Return [X, Y] of the center of cell containing provided text 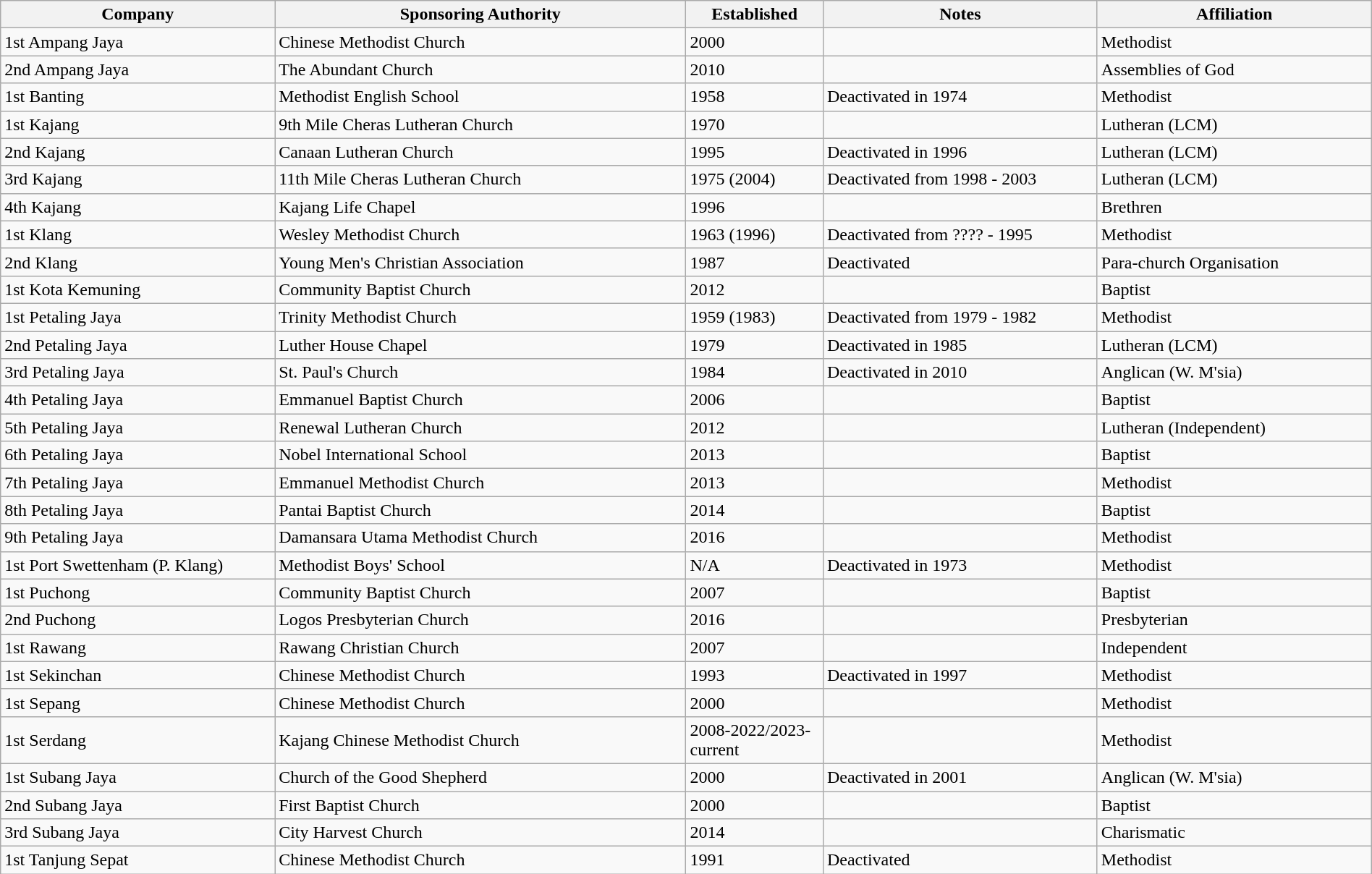
2nd Subang Jaya [137, 805]
1975 (2004) [754, 179]
Para-church Organisation [1235, 262]
Deactivated from ???? - 1995 [960, 234]
Nobel International School [480, 455]
1991 [754, 860]
1st Serdang [137, 739]
1958 [754, 97]
2nd Kajang [137, 152]
Young Men's Christian Association [480, 262]
3rd Kajang [137, 179]
4th Kajang [137, 207]
6th Petaling Jaya [137, 455]
Deactivated in 1985 [960, 345]
Methodist English School [480, 97]
Affiliation [1235, 14]
7th Petaling Jaya [137, 483]
1st Banting [137, 97]
Presbyterian [1235, 620]
Emmanuel Baptist Church [480, 400]
2nd Klang [137, 262]
1970 [754, 124]
8th Petaling Jaya [137, 510]
1st Port Swettenham (P. Klang) [137, 565]
Church of the Good Shepherd [480, 777]
1st Rawang [137, 648]
Lutheran (Independent) [1235, 428]
Damansara Utama Methodist Church [480, 538]
Luther House Chapel [480, 345]
Deactivated in 2001 [960, 777]
St. Paul's Church [480, 373]
1st Ampang Jaya [137, 42]
2006 [754, 400]
1984 [754, 373]
1993 [754, 675]
2nd Puchong [137, 620]
1996 [754, 207]
Logos Presbyterian Church [480, 620]
1979 [754, 345]
Rawang Christian Church [480, 648]
Assemblies of God [1235, 69]
2nd Petaling Jaya [137, 345]
Canaan Lutheran Church [480, 152]
9th Petaling Jaya [137, 538]
2nd Ampang Jaya [137, 69]
2008-2022/2023-current [754, 739]
9th Mile Cheras Lutheran Church [480, 124]
Renewal Lutheran Church [480, 428]
Deactivated in 1997 [960, 675]
Established [754, 14]
1st Sepang [137, 703]
Methodist Boys' School [480, 565]
Charismatic [1235, 833]
1st Puchong [137, 593]
Trinity Methodist Church [480, 317]
City Harvest Church [480, 833]
1st Kota Kemuning [137, 289]
Deactivated from 1998 - 2003 [960, 179]
Independent [1235, 648]
1st Klang [137, 234]
3rd Subang Jaya [137, 833]
1st Subang Jaya [137, 777]
Deactivated in 2010 [960, 373]
Kajang Chinese Methodist Church [480, 739]
1st Sekinchan [137, 675]
1959 (1983) [754, 317]
4th Petaling Jaya [137, 400]
Sponsoring Authority [480, 14]
First Baptist Church [480, 805]
Company [137, 14]
11th Mile Cheras Lutheran Church [480, 179]
1987 [754, 262]
The Abundant Church [480, 69]
Brethren [1235, 207]
1st Kajang [137, 124]
3rd Petaling Jaya [137, 373]
1995 [754, 152]
1st Tanjung Sepat [137, 860]
Wesley Methodist Church [480, 234]
Pantai Baptist Church [480, 510]
Deactivated in 1973 [960, 565]
5th Petaling Jaya [137, 428]
Kajang Life Chapel [480, 207]
Notes [960, 14]
N/A [754, 565]
Deactivated in 1974 [960, 97]
Deactivated in 1996 [960, 152]
1963 (1996) [754, 234]
1st Petaling Jaya [137, 317]
2010 [754, 69]
Emmanuel Methodist Church [480, 483]
Deactivated from 1979 - 1982 [960, 317]
